Return (x, y) of the center of cell containing provided text 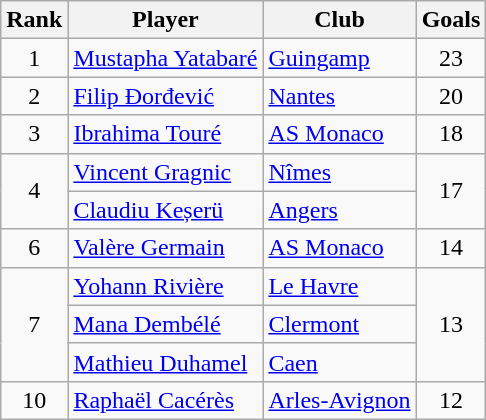
4 (34, 191)
Mana Dembélé (166, 324)
Rank (34, 20)
Mathieu Duhamel (166, 362)
14 (451, 248)
10 (34, 400)
Clermont (340, 324)
Angers (340, 210)
18 (451, 134)
Vincent Gragnic (166, 172)
Goals (451, 20)
Filip Đorđević (166, 96)
1 (34, 58)
20 (451, 96)
Guingamp (340, 58)
Mustapha Yatabaré (166, 58)
13 (451, 324)
Caen (340, 362)
Club (340, 20)
Le Havre (340, 286)
12 (451, 400)
Nîmes (340, 172)
Yohann Rivière (166, 286)
Player (166, 20)
7 (34, 324)
Claudiu Keșerü (166, 210)
Arles-Avignon (340, 400)
23 (451, 58)
Nantes (340, 96)
Valère Germain (166, 248)
3 (34, 134)
6 (34, 248)
17 (451, 191)
Raphaël Cacérès (166, 400)
2 (34, 96)
Ibrahima Touré (166, 134)
